Determine the (X, Y) coordinate at the center of the cell enclosing the given text.  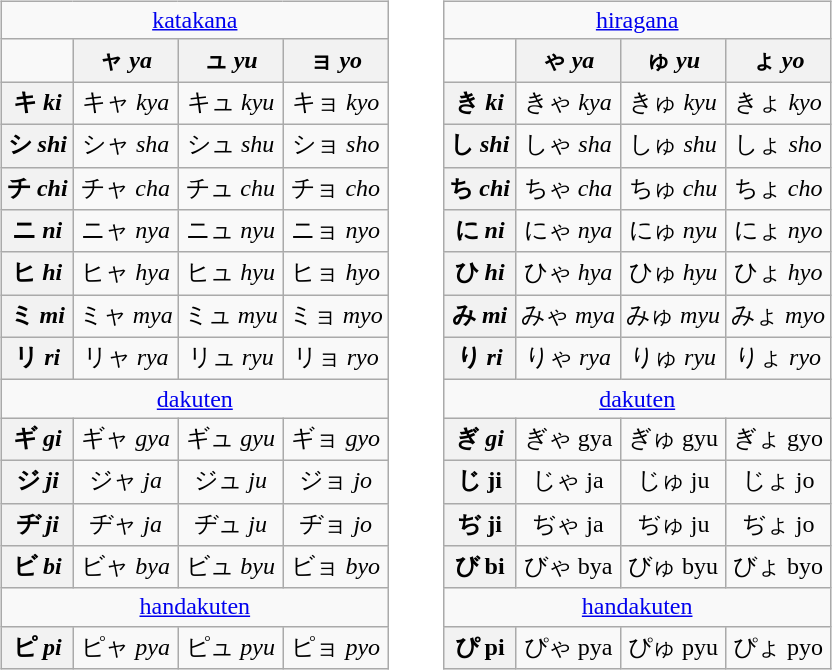
ひ hi (480, 274)
シャ sha (126, 146)
し shi (480, 146)
しゃ sha (568, 146)
びゃ bya (568, 568)
ぴょ pyo (778, 648)
みゅ myu (674, 316)
ヂョ jo (336, 524)
hiragana (638, 20)
ビョ byo (336, 568)
りょ ryo (778, 358)
ぢゃ ja (568, 524)
ぢゅ ju (674, 524)
ヒ hi (37, 274)
きゃ kya (568, 104)
katakana (194, 20)
ニャ nya (126, 232)
ゅ yu (674, 60)
ピャ pya (126, 648)
ショ sho (336, 146)
ぢ ji (480, 524)
み mi (480, 316)
ニョ nyo (336, 232)
びゅ byu (674, 568)
にゅ nyu (674, 232)
ジュ ju (230, 482)
チョ cho (336, 188)
ヂャ ja (126, 524)
きょ kyo (778, 104)
ちゅ chu (674, 188)
ジャ ja (126, 482)
ぢょ jo (778, 524)
きゅ kyu (674, 104)
ち chi (480, 188)
ひゃ hya (568, 274)
ゃ ya (568, 60)
ュ yu (230, 60)
り ri (480, 358)
シュ shu (230, 146)
ャ ya (126, 60)
びょ byo (778, 568)
き ki (480, 104)
リャ rya (126, 358)
チャ cha (126, 188)
ひょ hyo (778, 274)
ミャ mya (126, 316)
みょ myo (778, 316)
りゅ ryu (674, 358)
ちょ cho (778, 188)
ギ gi (37, 440)
ミョ myo (336, 316)
シ shi (37, 146)
ミュ myu (230, 316)
ぎ gi (480, 440)
ぎょ gyo (778, 440)
ヒョ hyo (336, 274)
キ ki (37, 104)
ミ mi (37, 316)
ギョ gyo (336, 440)
リュ ryu (230, 358)
ぎゅ gyu (674, 440)
ジョ jo (336, 482)
にゃ nya (568, 232)
ひゅ hyu (674, 274)
ぴゃ pya (568, 648)
キョ kyo (336, 104)
ビャ bya (126, 568)
ぴ pi (480, 648)
ヂ ji (37, 524)
ピョ pyo (336, 648)
ニュ nyu (230, 232)
ギャ gya (126, 440)
に ni (480, 232)
にょ nyo (778, 232)
りゃ rya (568, 358)
キャ kya (126, 104)
ピュ pyu (230, 648)
じゅ ju (674, 482)
じゃ ja (568, 482)
みゃ mya (568, 316)
ちゃ cha (568, 188)
じ ji (480, 482)
び bi (480, 568)
ヂュ ju (230, 524)
リ ri (37, 358)
ピ pi (37, 648)
ヒャ hya (126, 274)
ぴゅ pyu (674, 648)
チュ chu (230, 188)
チ chi (37, 188)
ニ ni (37, 232)
しょ sho (778, 146)
ょ yo (778, 60)
じょ jo (778, 482)
ぎゃ gya (568, 440)
ビュ byu (230, 568)
ヒュ hyu (230, 274)
しゅ shu (674, 146)
ビ bi (37, 568)
ジ ji (37, 482)
ョ yo (336, 60)
リョ ryo (336, 358)
キュ kyu (230, 104)
ギュ gyu (230, 440)
